From the cell containing the given text, extract its center point as (X, Y) coordinate. 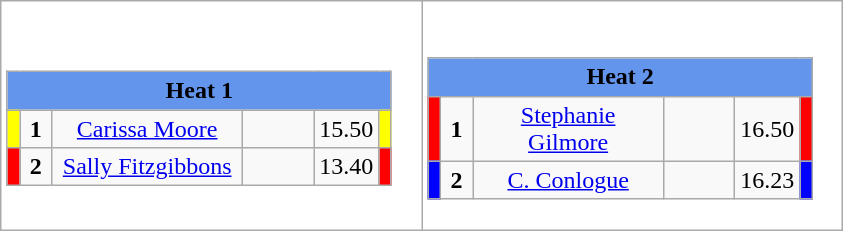
13.40 (346, 167)
Sally Fitzgibbons (148, 167)
Heat 1 1 Carissa Moore 15.50 2 Sally Fitzgibbons 13.40 (212, 116)
C. Conlogue (568, 180)
Heat 2 1 Stephanie Gilmore 16.50 2 C. Conlogue 16.23 (632, 116)
Stephanie Gilmore (568, 128)
15.50 (346, 129)
16.23 (768, 180)
Heat 2 (620, 77)
Heat 1 (199, 91)
Carissa Moore (148, 129)
16.50 (768, 128)
